Return (X, Y) of the center of cell containing provided text 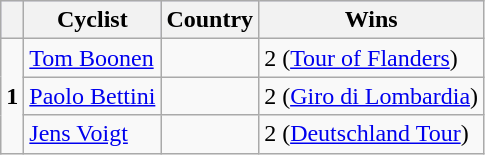
1 (12, 96)
2 (Deutschland Tour) (372, 134)
2 (Giro di Lombardia) (372, 96)
Cyclist (92, 20)
Wins (372, 20)
Tom Boonen (92, 58)
Paolo Bettini (92, 96)
2 (Tour of Flanders) (372, 58)
Country (210, 20)
Jens Voigt (92, 134)
